Determine the (x, y) coordinate at the center of the cell enclosing the given text.  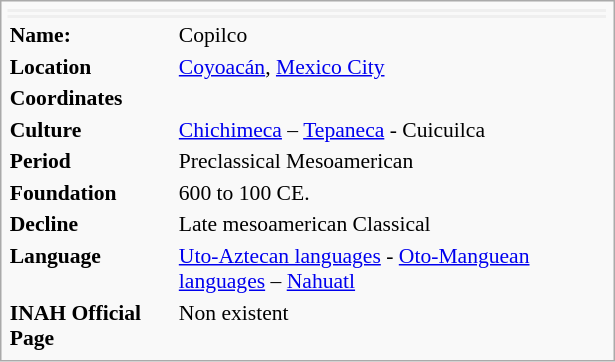
Period (91, 161)
Non existent (392, 325)
600 to 100 CE. (392, 192)
Late mesoamerican Classical (392, 224)
Culture (91, 129)
Uto-Aztecan languages - Oto-Manguean languages – Nahuatl (392, 268)
Name: (91, 35)
Coordinates (91, 98)
Decline (91, 224)
Foundation (91, 192)
Copilco (392, 35)
Location (91, 66)
Language (91, 268)
Chichimeca – Tepaneca - Cuicuilca (392, 129)
INAH Official Page (91, 325)
Coyoacán, Mexico City (392, 66)
Preclassical Mesoamerican (392, 161)
